Return the (x, y) coordinate for the center point of the cell that contains the specified text.  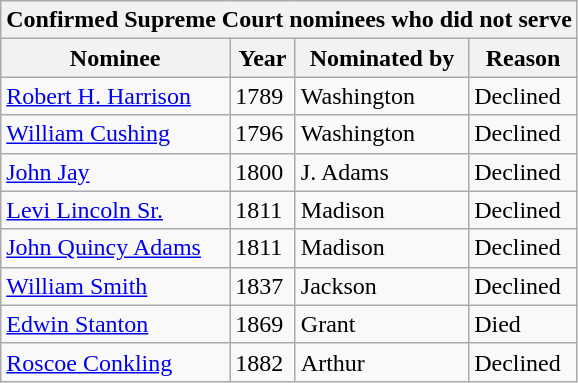
1789 (263, 96)
Arthur (382, 362)
Jackson (382, 286)
Grant (382, 324)
Nominee (116, 58)
1800 (263, 172)
John Jay (116, 172)
1796 (263, 134)
Roscoe Conkling (116, 362)
Reason (524, 58)
William Cushing (116, 134)
Confirmed Supreme Court nominees who did not serve (290, 20)
Year (263, 58)
1837 (263, 286)
J. Adams (382, 172)
Nominated by (382, 58)
Robert H. Harrison (116, 96)
1882 (263, 362)
1869 (263, 324)
Edwin Stanton (116, 324)
John Quincy Adams (116, 248)
William Smith (116, 286)
Levi Lincoln Sr. (116, 210)
Died (524, 324)
